Identify which cell holds the provided text, then report its [x, y] central coordinate. 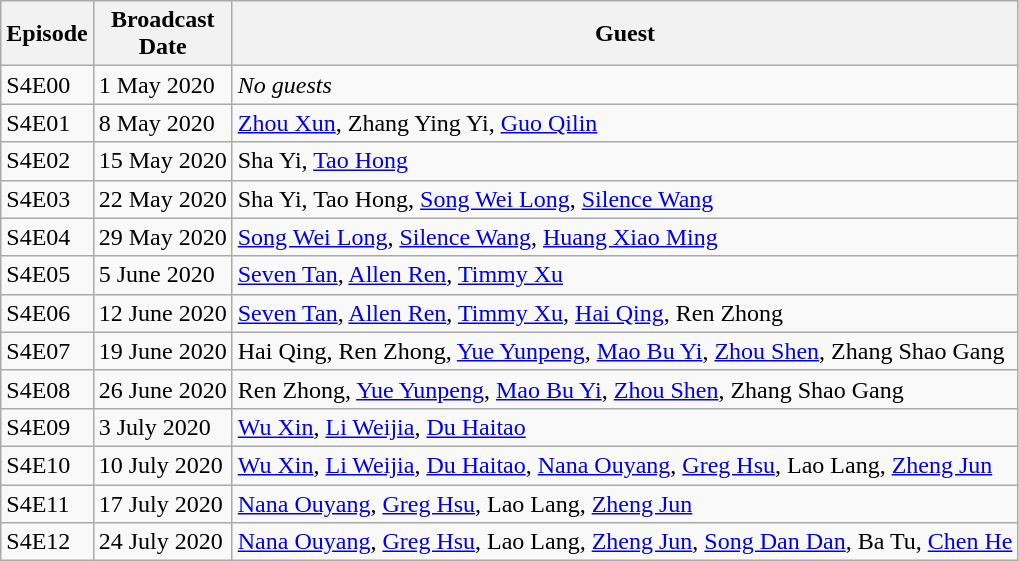
Zhou Xun, Zhang Ying Yi, Guo Qilin [625, 123]
Guest [625, 34]
S4E05 [47, 275]
15 May 2020 [162, 161]
Wu Xin, Li Weijia, Du Haitao, Nana Ouyang, Greg Hsu, Lao Lang, Zheng Jun [625, 465]
1 May 2020 [162, 85]
Seven Tan, Allen Ren, Timmy Xu, Hai Qing, Ren Zhong [625, 313]
S4E06 [47, 313]
S4E12 [47, 542]
S4E07 [47, 351]
Wu Xin, Li Weijia, Du Haitao [625, 427]
S4E09 [47, 427]
Song Wei Long, Silence Wang, Huang Xiao Ming [625, 237]
S4E03 [47, 199]
Hai Qing, Ren Zhong, Yue Yunpeng, Mao Bu Yi, Zhou Shen, Zhang Shao Gang [625, 351]
26 June 2020 [162, 389]
8 May 2020 [162, 123]
19 June 2020 [162, 351]
S4E02 [47, 161]
29 May 2020 [162, 237]
12 June 2020 [162, 313]
24 July 2020 [162, 542]
17 July 2020 [162, 503]
5 June 2020 [162, 275]
S4E04 [47, 237]
Seven Tan, Allen Ren, Timmy Xu [625, 275]
Sha Yi, Tao Hong, Song Wei Long, Silence Wang [625, 199]
No guests [625, 85]
3 July 2020 [162, 427]
S4E10 [47, 465]
S4E01 [47, 123]
Ren Zhong, Yue Yunpeng, Mao Bu Yi, Zhou Shen, Zhang Shao Gang [625, 389]
S4E08 [47, 389]
S4E00 [47, 85]
Sha Yi, Tao Hong [625, 161]
22 May 2020 [162, 199]
S4E11 [47, 503]
Nana Ouyang, Greg Hsu, Lao Lang, Zheng Jun, Song Dan Dan, Ba Tu, Chen He [625, 542]
Nana Ouyang, Greg Hsu, Lao Lang, Zheng Jun [625, 503]
Episode [47, 34]
BroadcastDate [162, 34]
10 July 2020 [162, 465]
